Identify which cell holds the provided text, then report its [X, Y] central coordinate. 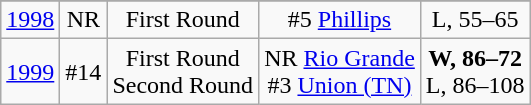
#5 Phillips [340, 20]
NR [84, 20]
1999 [30, 72]
First RoundSecond Round [183, 72]
First Round [183, 20]
NR Rio Grande#3 Union (TN) [340, 72]
#14 [84, 72]
1998 [30, 20]
W, 86–72L, 86–108 [475, 72]
L, 55–65 [475, 20]
